Find where the given text appears and provide that cell's center as (X, Y) coordinate. 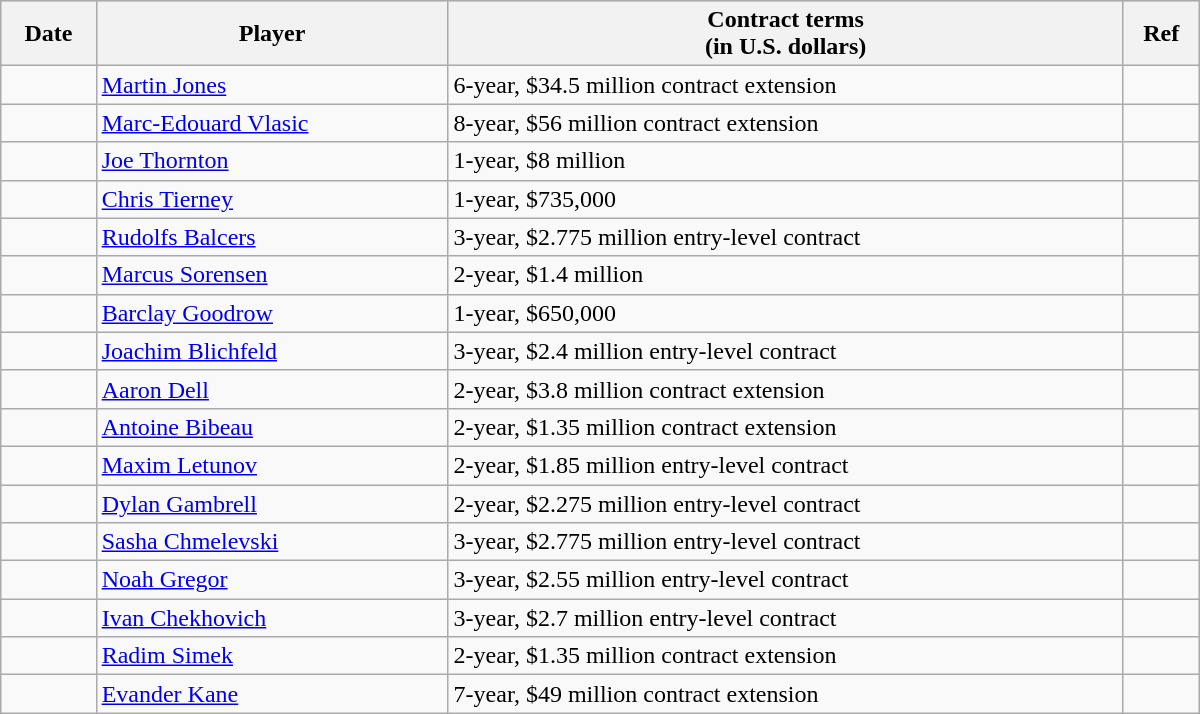
Date (48, 34)
6-year, $34.5 million contract extension (786, 85)
Antoine Bibeau (272, 427)
Joe Thornton (272, 161)
Rudolfs Balcers (272, 237)
Barclay Goodrow (272, 313)
Dylan Gambrell (272, 503)
1-year, $735,000 (786, 199)
2-year, $3.8 million contract extension (786, 389)
Aaron Dell (272, 389)
Marcus Sorensen (272, 275)
Ref (1161, 34)
7-year, $49 million contract extension (786, 694)
Player (272, 34)
3-year, $2.55 million entry-level contract (786, 580)
Noah Gregor (272, 580)
Sasha Chmelevski (272, 542)
Ivan Chekhovich (272, 618)
Marc-Edouard Vlasic (272, 123)
Chris Tierney (272, 199)
Evander Kane (272, 694)
Martin Jones (272, 85)
1-year, $8 million (786, 161)
Maxim Letunov (272, 465)
2-year, $1.85 million entry-level contract (786, 465)
3-year, $2.4 million entry-level contract (786, 351)
Joachim Blichfeld (272, 351)
2-year, $1.4 million (786, 275)
3-year, $2.7 million entry-level contract (786, 618)
Radim Simek (272, 656)
8-year, $56 million contract extension (786, 123)
2-year, $2.275 million entry-level contract (786, 503)
Contract terms(in U.S. dollars) (786, 34)
1-year, $650,000 (786, 313)
